Provide the [X, Y] coordinate of the cell's center where the given text is located.  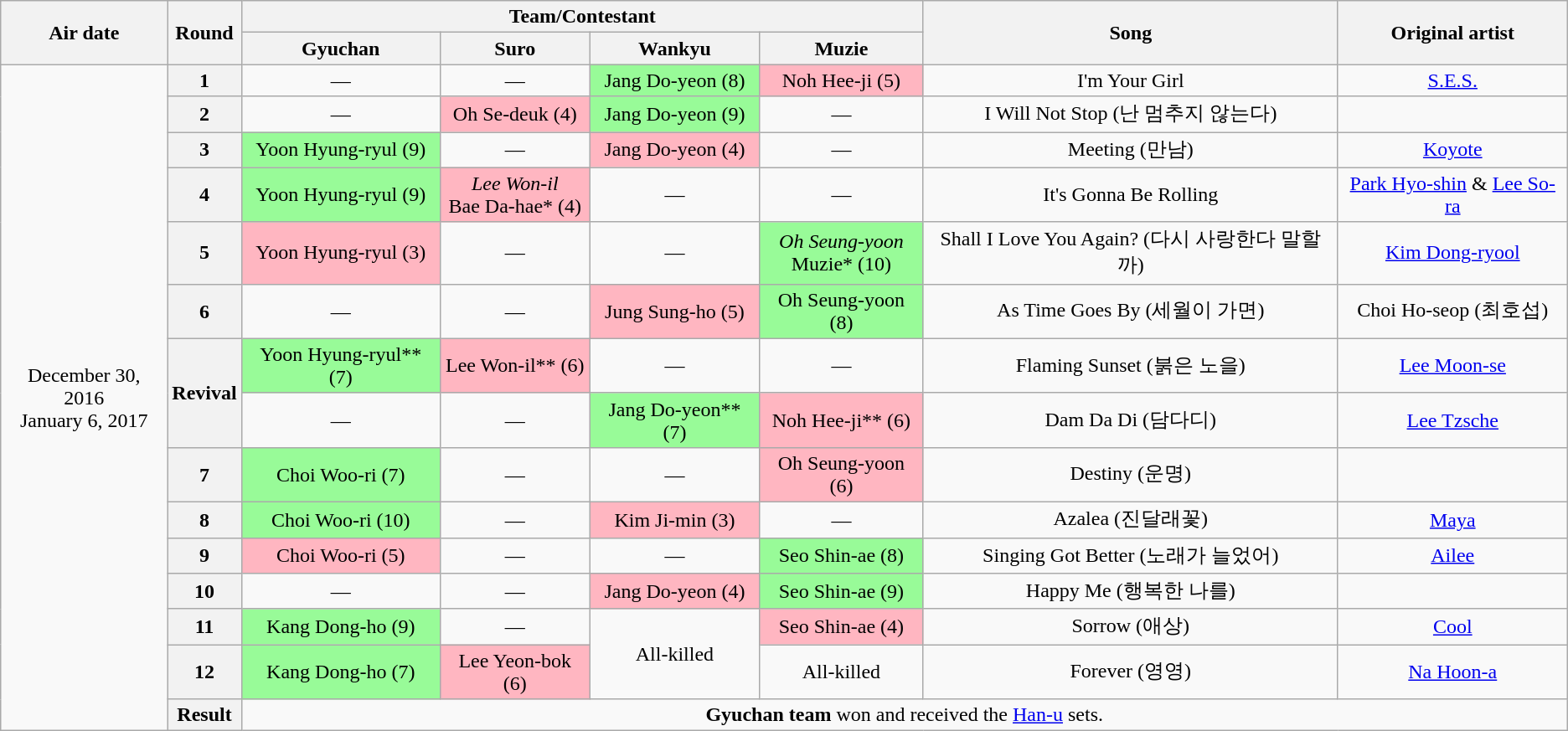
Lee Won-il** (6) [514, 365]
10 [204, 591]
Jang Do-yeon (8) [674, 80]
Sorrow (애상) [1131, 626]
December 30, 2016January 6, 2017 [84, 398]
Kim Ji-min (3) [674, 519]
Dam Da Di (담다디) [1131, 420]
Wankyu [674, 49]
Jung Sung-ho (5) [674, 311]
8 [204, 519]
Azalea (진달래꽃) [1131, 519]
6 [204, 311]
Yoon Hyung-ryul** (7) [340, 365]
Kang Dong-ho (7) [340, 672]
Team/Contestant [582, 17]
Kim Dong-ryool [1452, 253]
Revival [204, 393]
I Will Not Stop (난 멈추지 않는다) [1131, 114]
Meeting (만남) [1131, 151]
Choi Woo-ri (7) [340, 474]
12 [204, 672]
Seo Shin-ae (9) [842, 591]
Jang Do-yeon** (7) [674, 420]
Round [204, 33]
3 [204, 151]
Noh Hee-ji** (6) [842, 420]
Maya [1452, 519]
Lee Won-ilBae Da-hae* (4) [514, 194]
Happy Me (행복한 나를) [1131, 591]
Koyote [1452, 151]
Lee Moon-se [1452, 365]
5 [204, 253]
Seo Shin-ae (4) [842, 626]
Original artist [1452, 33]
S.E.S. [1452, 80]
As Time Goes By (세월이 가면) [1131, 311]
Shall I Love You Again? (다시 사랑한다 말할까) [1131, 253]
Oh Se-deuk (4) [514, 114]
Choi Woo-ri (5) [340, 556]
Seo Shin-ae (8) [842, 556]
Destiny (운명) [1131, 474]
Muzie [842, 49]
Jang Do-yeon (9) [674, 114]
1 [204, 80]
2 [204, 114]
Gyuchan [340, 49]
Cool [1452, 626]
Lee Tzsche [1452, 420]
Ailee [1452, 556]
Na Hoon-a [1452, 672]
9 [204, 556]
Air date [84, 33]
Forever (영영) [1131, 672]
Gyuchan team won and received the Han-u sets. [905, 715]
Yoon Hyung-ryul (3) [340, 253]
Singing Got Better (노래가 늘었어) [1131, 556]
7 [204, 474]
Choi Ho-seop (최호섭) [1452, 311]
It's Gonna Be Rolling [1131, 194]
Kang Dong-ho (9) [340, 626]
I'm Your Girl [1131, 80]
Oh Seung-yoonMuzie* (10) [842, 253]
Song [1131, 33]
Lee Yeon-bok (6) [514, 672]
Result [204, 715]
Noh Hee-ji (5) [842, 80]
11 [204, 626]
Flaming Sunset (붉은 노을) [1131, 365]
Suro [514, 49]
Choi Woo-ri (10) [340, 519]
Oh Seung-yoon (8) [842, 311]
4 [204, 194]
Oh Seung-yoon (6) [842, 474]
Park Hyo-shin & Lee So-ra [1452, 194]
